Determine the [X, Y] coordinate at the center of the cell enclosing the given text.  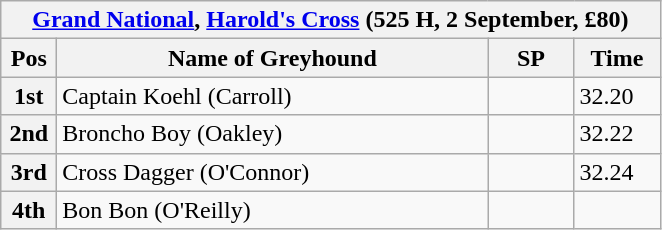
SP [531, 58]
Grand National, Harold's Cross (525 H, 2 September, £80) [330, 20]
Time [617, 58]
Pos [29, 58]
Broncho Boy (Oakley) [272, 134]
32.24 [617, 172]
2nd [29, 134]
Cross Dagger (O'Connor) [272, 172]
3rd [29, 172]
Captain Koehl (Carroll) [272, 96]
Name of Greyhound [272, 58]
32.22 [617, 134]
Bon Bon (O'Reilly) [272, 210]
32.20 [617, 96]
4th [29, 210]
1st [29, 96]
